Return the [x, y] coordinate for the center point of the cell that contains the specified text.  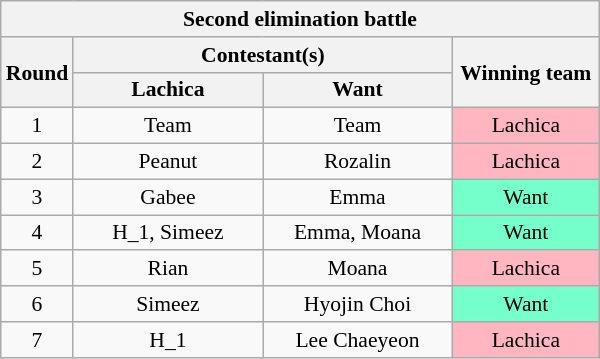
Emma, Moana [358, 233]
Contestant(s) [262, 55]
Second elimination battle [300, 19]
Rian [168, 269]
H_1, Simeez [168, 233]
H_1 [168, 340]
Winning team [526, 72]
7 [38, 340]
Gabee [168, 197]
Hyojin Choi [358, 304]
3 [38, 197]
4 [38, 233]
6 [38, 304]
Rozalin [358, 162]
Peanut [168, 162]
2 [38, 162]
1 [38, 126]
Round [38, 72]
Lee Chaeyeon [358, 340]
5 [38, 269]
Moana [358, 269]
Emma [358, 197]
Simeez [168, 304]
